Find where the given text appears and provide that cell's center as (x, y) coordinate. 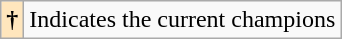
Indicates the current champions (182, 20)
† (12, 20)
